Determine the (x, y) coordinate at the center of the cell enclosing the given text.  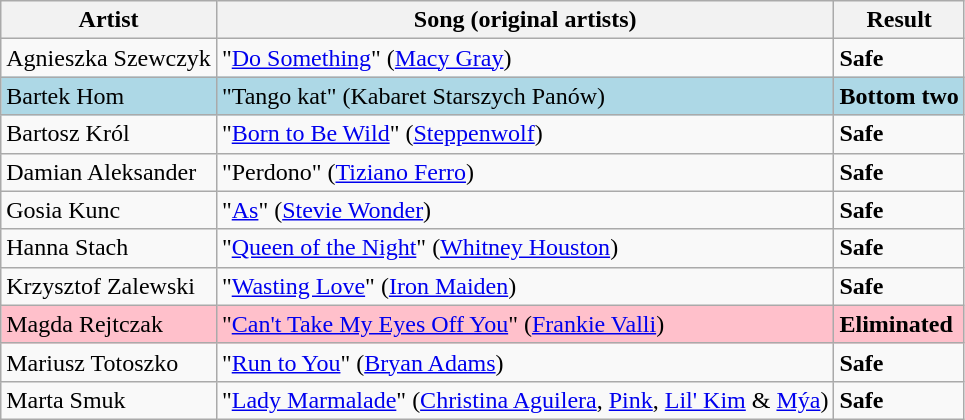
Result (899, 20)
Song (original artists) (525, 20)
"Do Something" (Macy Gray) (525, 58)
Krzysztof Zalewski (109, 286)
Bottom two (899, 96)
Magda Rejtczak (109, 324)
Eliminated (899, 324)
"As" (Stevie Wonder) (525, 210)
Mariusz Totoszko (109, 362)
"Wasting Love" (Iron Maiden) (525, 286)
Marta Smuk (109, 400)
Bartek Hom (109, 96)
Artist (109, 20)
"Can't Take My Eyes Off You" (Frankie Valli) (525, 324)
Damian Aleksander (109, 172)
"Queen of the Night" (Whitney Houston) (525, 248)
"Lady Marmalade" (Christina Aguilera, Pink, Lil' Kim & Mýa) (525, 400)
"Born to Be Wild" (Steppenwolf) (525, 134)
Bartosz Król (109, 134)
Gosia Kunc (109, 210)
Agnieszka Szewczyk (109, 58)
"Perdono" (Tiziano Ferro) (525, 172)
"Tango kat" (Kabaret Starszych Panów) (525, 96)
Hanna Stach (109, 248)
"Run to You" (Bryan Adams) (525, 362)
